Capture the cell that displays the provided text and extract its (x, y) central coordinate. 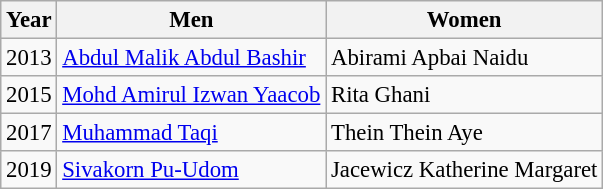
Women (464, 20)
2013 (29, 58)
2015 (29, 95)
Men (192, 20)
Year (29, 20)
Abdul Malik Abdul Bashir (192, 58)
2019 (29, 170)
2017 (29, 133)
Sivakorn Pu-Udom (192, 170)
Rita Ghani (464, 95)
Muhammad Taqi (192, 133)
Jacewicz Katherine Margaret (464, 170)
Thein Thein Aye (464, 133)
Abirami Apbai Naidu (464, 58)
Mohd Amirul Izwan Yaacob (192, 95)
